Return the [X, Y] coordinate for the center point of the cell that contains the specified text.  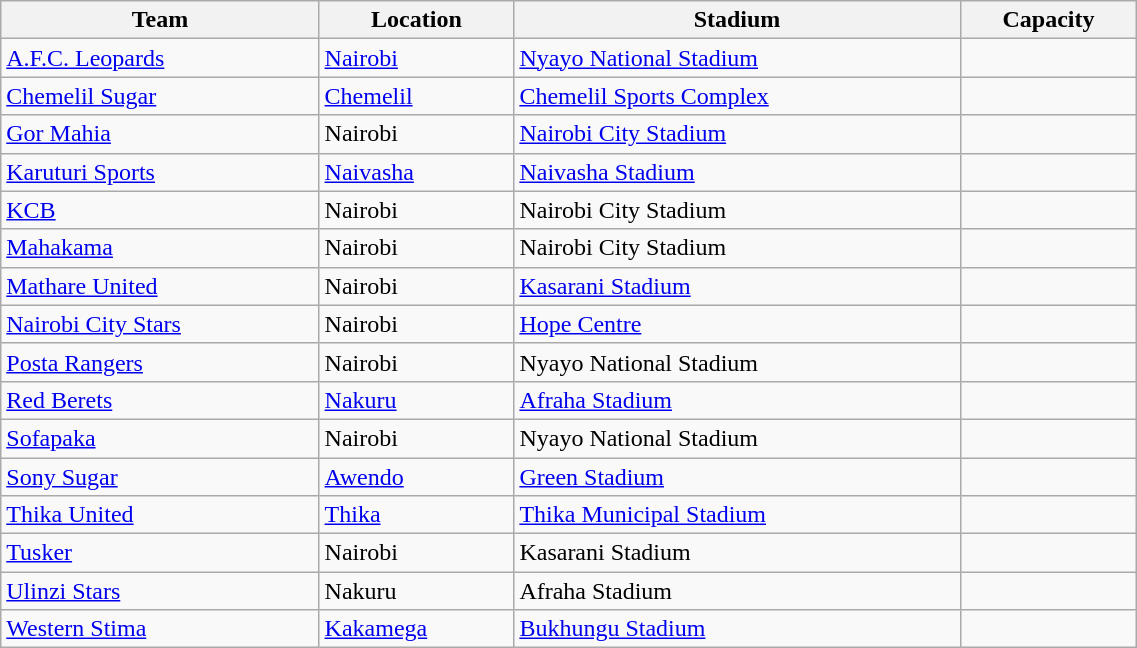
A.F.C. Leopards [160, 58]
KCB [160, 210]
Thika [416, 515]
Mathare United [160, 286]
Nairobi City Stars [160, 324]
Stadium [737, 20]
Green Stadium [737, 477]
Thika United [160, 515]
Naivasha [416, 172]
Chemelil Sports Complex [737, 96]
Chemelil Sugar [160, 96]
Tusker [160, 553]
Mahakama [160, 248]
Kakamega [416, 629]
Karuturi Sports [160, 172]
Chemelil [416, 96]
Capacity [1048, 20]
Western Stima [160, 629]
Sony Sugar [160, 477]
Awendo [416, 477]
Posta Rangers [160, 362]
Gor Mahia [160, 134]
Naivasha Stadium [737, 172]
Location [416, 20]
Red Berets [160, 400]
Bukhungu Stadium [737, 629]
Ulinzi Stars [160, 591]
Team [160, 20]
Sofapaka [160, 438]
Thika Municipal Stadium [737, 515]
Hope Centre [737, 324]
